Return the (x, y) coordinate for the center point of the cell that contains the specified text.  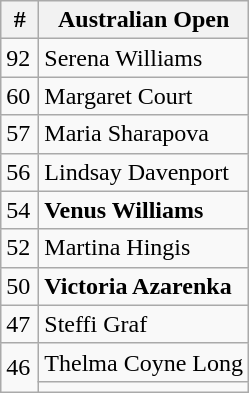
Martina Hingis (144, 248)
Steffi Graf (144, 324)
Margaret Court (144, 96)
52 (20, 248)
46 (20, 368)
50 (20, 286)
60 (20, 96)
Venus Williams (144, 210)
Thelma Coyne Long (144, 362)
Serena Williams (144, 58)
Australian Open (144, 20)
54 (20, 210)
Lindsay Davenport (144, 172)
Victoria Azarenka (144, 286)
57 (20, 134)
92 (20, 58)
56 (20, 172)
Maria Sharapova (144, 134)
# (20, 20)
47 (20, 324)
